Search for the cell housing the specified text and yield its (x, y) center coordinate. 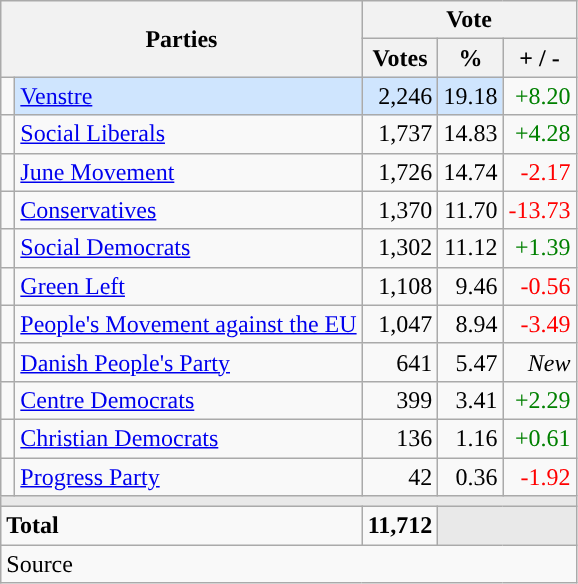
1,737 (400, 134)
11.12 (470, 248)
3.41 (470, 400)
-1.92 (540, 477)
Progress Party (188, 477)
19.18 (470, 96)
-3.49 (540, 324)
1,726 (400, 172)
Total (182, 526)
399 (400, 400)
Danish People's Party (188, 362)
Vote (469, 20)
0.36 (470, 477)
136 (400, 438)
-0.56 (540, 286)
1,302 (400, 248)
+ / - (540, 58)
1.16 (470, 438)
1,047 (400, 324)
+1.39 (540, 248)
8.94 (470, 324)
Christian Democrats (188, 438)
People's Movement against the EU (188, 324)
11.70 (470, 210)
+4.28 (540, 134)
1,370 (400, 210)
Conservatives (188, 210)
Parties (182, 39)
14.83 (470, 134)
-13.73 (540, 210)
11,712 (400, 526)
1,108 (400, 286)
5.47 (470, 362)
2,246 (400, 96)
Venstre (188, 96)
-2.17 (540, 172)
9.46 (470, 286)
Source (288, 564)
New (540, 362)
641 (400, 362)
June Movement (188, 172)
+2.29 (540, 400)
Social Liberals (188, 134)
14.74 (470, 172)
Green Left (188, 286)
42 (400, 477)
Centre Democrats (188, 400)
% (470, 58)
+8.20 (540, 96)
Votes (400, 58)
Social Democrats (188, 248)
+0.61 (540, 438)
